Detect which cell encompasses the target text, then output its (X, Y) center coordinate. 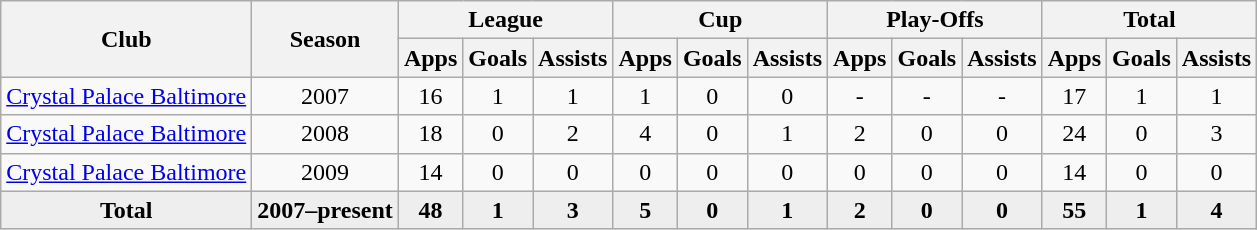
55 (1074, 210)
Club (126, 39)
2007 (326, 96)
17 (1074, 96)
League (506, 20)
5 (645, 210)
48 (430, 210)
Play-Offs (936, 20)
2009 (326, 172)
24 (1074, 134)
2007–present (326, 210)
2008 (326, 134)
Season (326, 39)
Cup (720, 20)
18 (430, 134)
16 (430, 96)
